Extract the (x, y) coordinate from the center of the cell holding the provided text.  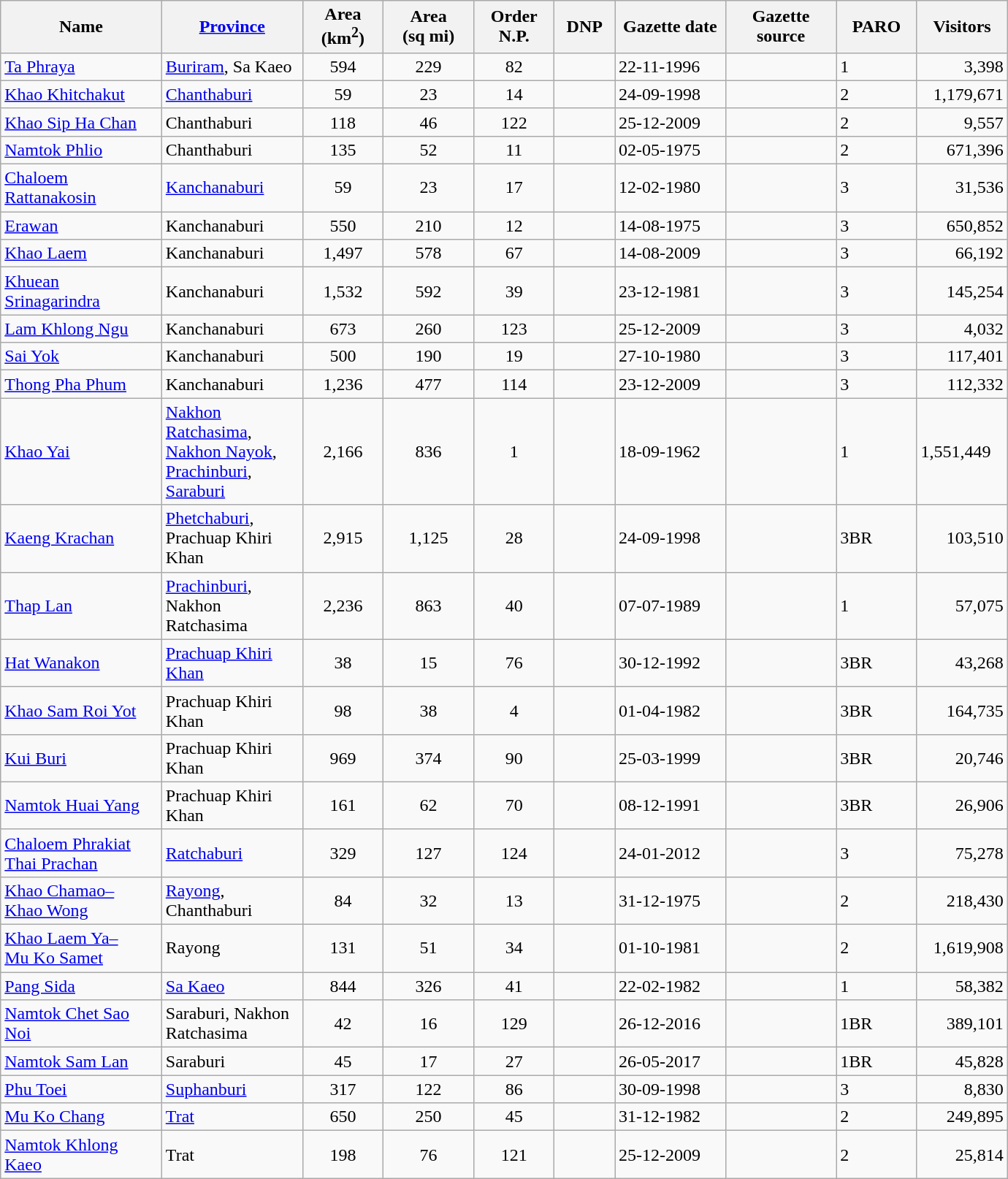
Kaeng Krachan (82, 538)
2,166 (343, 451)
90 (514, 758)
1,619,908 (962, 948)
Area(sq mi) (429, 27)
250 (429, 1117)
131 (343, 948)
23-12-1981 (671, 291)
Nakhon Ratchasima, Nakhon Nayok, Prachinburi, Saraburi (232, 451)
27-10-1980 (671, 356)
31-12-1982 (671, 1117)
66,192 (962, 253)
45,828 (962, 1061)
129 (514, 1024)
Pang Sida (82, 986)
103,510 (962, 538)
98 (343, 710)
112,332 (962, 384)
114 (514, 384)
1,532 (343, 291)
70 (514, 805)
Rayong, Chanthaburi (232, 900)
30-12-1992 (671, 663)
25-03-1999 (671, 758)
31-12-1975 (671, 900)
249,895 (962, 1117)
1,551,449 (962, 451)
Gazette date (671, 27)
8,830 (962, 1089)
Phu Toei (82, 1089)
25,814 (962, 1154)
Sa Kaeo (232, 986)
500 (343, 356)
08-12-1991 (671, 805)
Namtok Phlio (82, 150)
13 (514, 900)
51 (429, 948)
Kui Buri (82, 758)
Thong Pha Phum (82, 384)
52 (429, 150)
Chaloem Phrakiat Thai Prachan (82, 853)
Suphanburi (232, 1089)
Area(km2) (343, 27)
18-09-1962 (671, 451)
20,746 (962, 758)
Namtok Sam Lan (82, 1061)
12 (514, 226)
Khao Khitchakut (82, 94)
11 (514, 150)
40 (514, 606)
145,254 (962, 291)
26-12-2016 (671, 1024)
Gazette source (781, 27)
23-12-2009 (671, 384)
Sai Yok (82, 356)
329 (343, 853)
121 (514, 1154)
22-11-1996 (671, 66)
Ta Phraya (82, 66)
650,852 (962, 226)
26,906 (962, 805)
161 (343, 805)
164,735 (962, 710)
41 (514, 986)
3,398 (962, 66)
863 (429, 606)
844 (343, 986)
Namtok Chet Sao Noi (82, 1024)
4,032 (962, 329)
127 (429, 853)
Khao Yai (82, 451)
Name (82, 27)
DNP (584, 27)
26-05-2017 (671, 1061)
Khao Sam Roi Yot (82, 710)
Namtok Huai Yang (82, 805)
Hat Wanakon (82, 663)
Saraburi (232, 1061)
46 (429, 122)
Khao Laem Ya–Mu Ko Samet (82, 948)
Namtok Khlong Kaeo (82, 1154)
836 (429, 451)
389,101 (962, 1024)
01-10-1981 (671, 948)
218,430 (962, 900)
75,278 (962, 853)
62 (429, 805)
198 (343, 1154)
Ratchaburi (232, 853)
34 (514, 948)
58,382 (962, 986)
Prachinburi,Nakhon Ratchasima (232, 606)
Khuean Srinagarindra (82, 291)
67 (514, 253)
Province (232, 27)
2,236 (343, 606)
673 (343, 329)
118 (343, 122)
969 (343, 758)
PARO (877, 27)
16 (429, 1024)
31,536 (962, 188)
Khao Sip Ha Chan (82, 122)
84 (343, 900)
02-05-1975 (671, 150)
30-09-1998 (671, 1089)
12-02-1980 (671, 188)
326 (429, 986)
32 (429, 900)
Saraburi, NakhonRatchasima (232, 1024)
Rayong (232, 948)
1,497 (343, 253)
Chaloem Rattanakosin (82, 188)
190 (429, 356)
550 (343, 226)
82 (514, 66)
19 (514, 356)
317 (343, 1089)
28 (514, 538)
Erawan (82, 226)
124 (514, 853)
123 (514, 329)
Khao Chamao–Khao Wong (82, 900)
Mu Ko Chang (82, 1117)
1,179,671 (962, 94)
Lam Khlong Ngu (82, 329)
9,557 (962, 122)
2,915 (343, 538)
42 (343, 1024)
578 (429, 253)
57,075 (962, 606)
Order N.P. (514, 27)
592 (429, 291)
117,401 (962, 356)
229 (429, 66)
1,125 (429, 538)
Khao Laem (82, 253)
210 (429, 226)
24-01-2012 (671, 853)
22-02-1982 (671, 986)
07-07-1989 (671, 606)
4 (514, 710)
Buriram, Sa Kaeo (232, 66)
650 (343, 1117)
39 (514, 291)
14-08-1975 (671, 226)
477 (429, 384)
594 (343, 66)
86 (514, 1089)
27 (514, 1061)
374 (429, 758)
135 (343, 150)
Thap Lan (82, 606)
671,396 (962, 150)
14 (514, 94)
43,268 (962, 663)
14-08-2009 (671, 253)
15 (429, 663)
01-04-1982 (671, 710)
1,236 (343, 384)
Visitors (962, 27)
Phetchaburi,Prachuap Khiri Khan (232, 538)
260 (429, 329)
